Locate the cell with the specified text and output its [x, y] center coordinate. 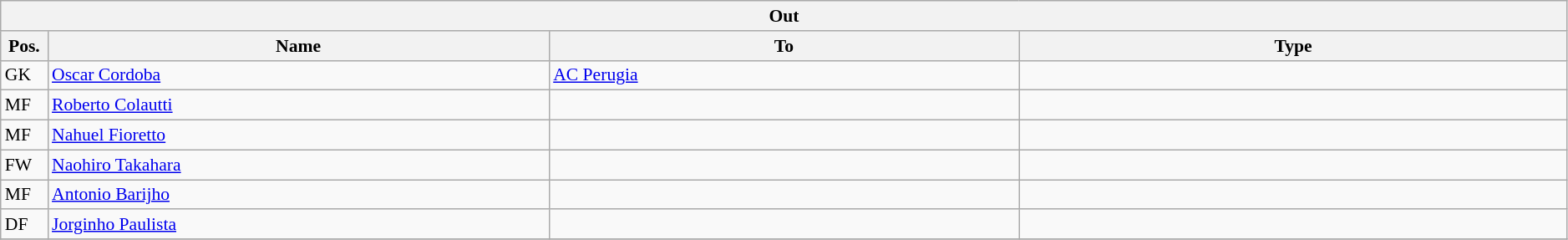
Antonio Barijho [298, 195]
Roberto Colautti [298, 105]
Nahuel Fioretto [298, 135]
To [784, 46]
Oscar Cordoba [298, 75]
Name [298, 46]
Pos. [24, 46]
Out [784, 16]
Jorginho Paulista [298, 225]
AC Perugia [784, 75]
Naohiro Takahara [298, 165]
Type [1293, 46]
GK [24, 75]
DF [24, 225]
FW [24, 165]
